Pinpoint the cell where the given text exists, returning its (X, Y) midpoint coordinate. 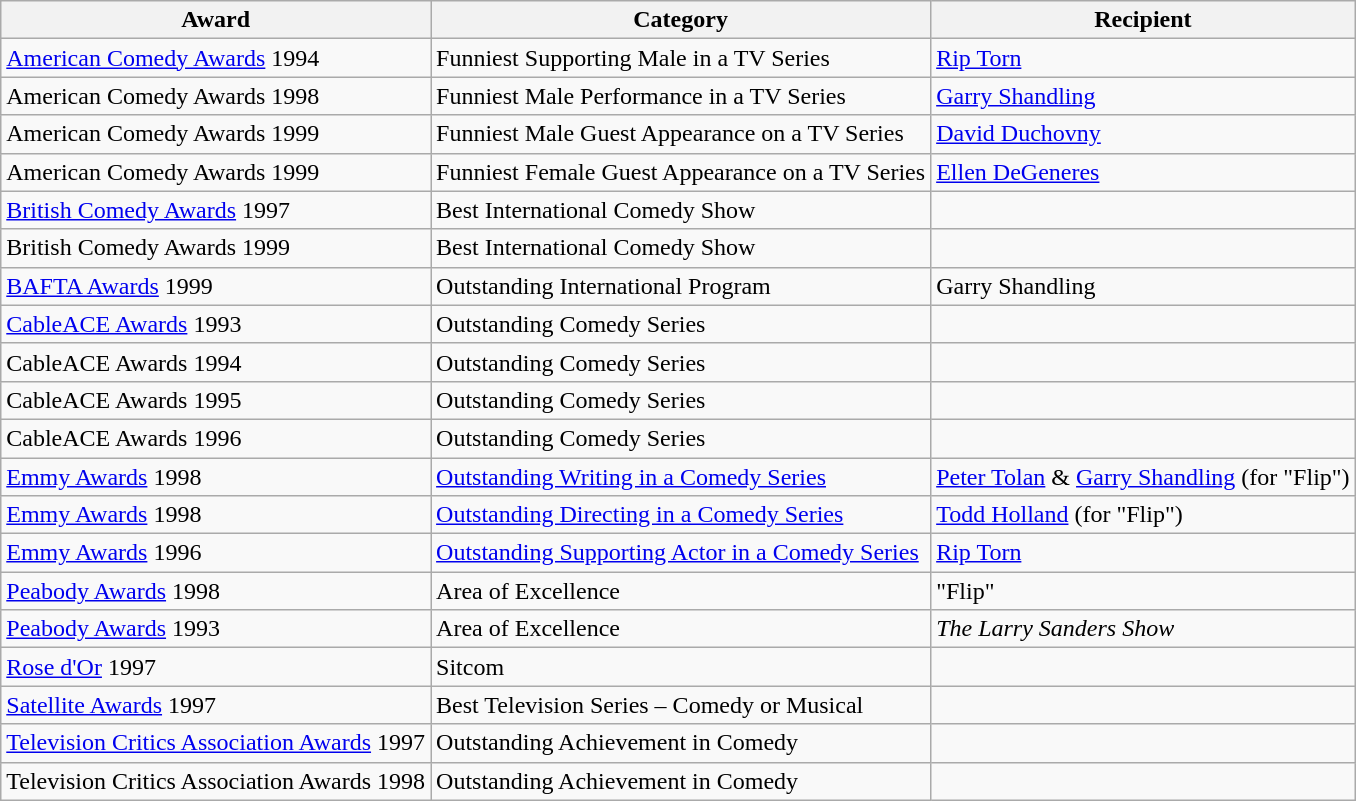
Outstanding Writing in a Comedy Series (681, 477)
Peabody Awards 1993 (216, 629)
Recipient (1143, 20)
Todd Holland (for "Flip") (1143, 515)
Ellen DeGeneres (1143, 172)
Funniest Female Guest Appearance on a TV Series (681, 172)
Funniest Male Performance in a TV Series (681, 96)
Television Critics Association Awards 1997 (216, 743)
Sitcom (681, 667)
Outstanding Directing in a Comedy Series (681, 515)
CableACE Awards 1994 (216, 362)
Best Television Series – Comedy or Musical (681, 705)
"Flip" (1143, 591)
British Comedy Awards 1999 (216, 248)
Outstanding International Program (681, 286)
Funniest Male Guest Appearance on a TV Series (681, 134)
CableACE Awards 1993 (216, 324)
Peabody Awards 1998 (216, 591)
American Comedy Awards 1998 (216, 96)
Funniest Supporting Male in a TV Series (681, 58)
Peter Tolan & Garry Shandling (for "Flip") (1143, 477)
Emmy Awards 1996 (216, 553)
Award (216, 20)
CableACE Awards 1996 (216, 438)
Television Critics Association Awards 1998 (216, 781)
CableACE Awards 1995 (216, 400)
BAFTA Awards 1999 (216, 286)
Outstanding Supporting Actor in a Comedy Series (681, 553)
The Larry Sanders Show (1143, 629)
David Duchovny (1143, 134)
British Comedy Awards 1997 (216, 210)
Rose d'Or 1997 (216, 667)
American Comedy Awards 1994 (216, 58)
Category (681, 20)
Satellite Awards 1997 (216, 705)
